Capture the cell that displays the provided text and extract its [X, Y] central coordinate. 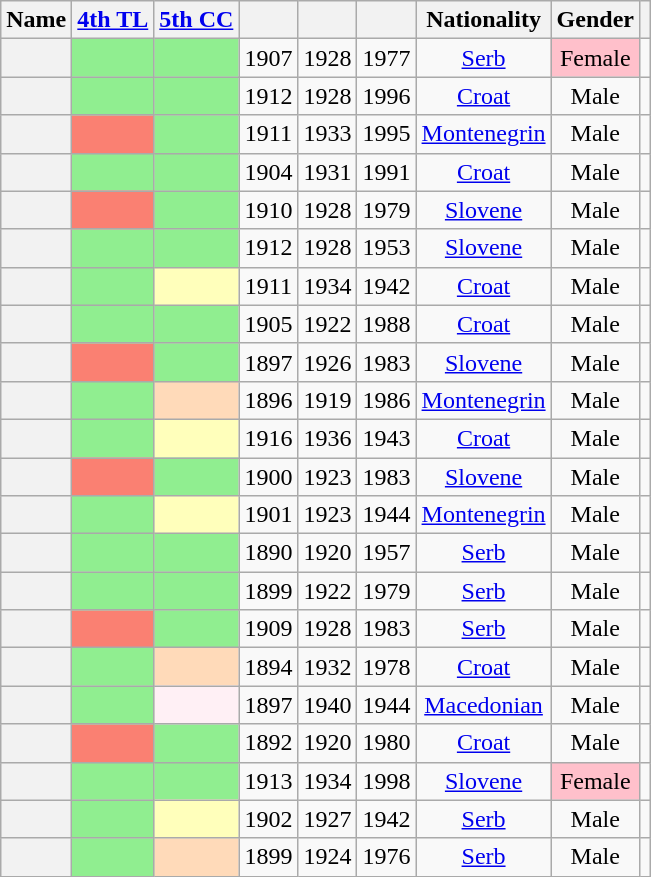
4th TL [113, 20]
1916 [268, 438]
1890 [268, 553]
1957 [386, 553]
Nationality [484, 20]
1909 [268, 629]
1940 [328, 705]
1913 [268, 781]
1907 [268, 58]
1931 [328, 172]
1996 [386, 96]
1900 [268, 477]
1910 [268, 210]
1977 [386, 58]
5th CC [196, 20]
1896 [268, 400]
1986 [386, 400]
1953 [386, 248]
1902 [268, 819]
1919 [328, 400]
1991 [386, 172]
1932 [328, 667]
Gender [595, 20]
1901 [268, 515]
1976 [386, 857]
1943 [386, 438]
1892 [268, 743]
1980 [386, 743]
1988 [386, 324]
1905 [268, 324]
1933 [328, 134]
1904 [268, 172]
1978 [386, 667]
1926 [328, 362]
1894 [268, 667]
1995 [386, 134]
1924 [328, 857]
Name [36, 20]
Macedonian [484, 705]
1936 [328, 438]
1998 [386, 781]
1927 [328, 819]
